Extract the [x, y] coordinate from the center of the cell holding the provided text.  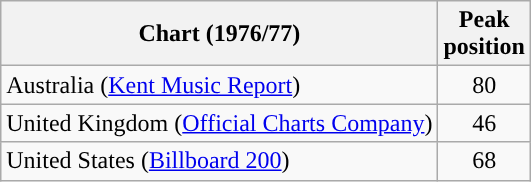
Peakposition [484, 34]
United States (Billboard 200) [220, 161]
46 [484, 123]
Australia (Kent Music Report) [220, 85]
Chart (1976/77) [220, 34]
United Kingdom (Official Charts Company) [220, 123]
80 [484, 85]
68 [484, 161]
